Scan for the cell matching the given text and deliver its (x, y) coordinate at center. 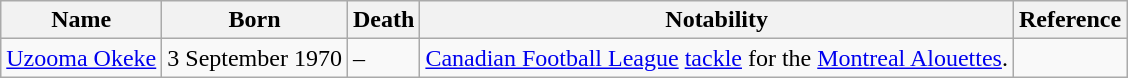
Born (255, 20)
Uzooma Okeke (82, 58)
Name (82, 20)
Reference (1070, 20)
3 September 1970 (255, 58)
Canadian Football League tackle for the Montreal Alouettes. (717, 58)
Death (383, 20)
– (383, 58)
Notability (717, 20)
